Pinpoint the cell where the given text exists, returning its [X, Y] midpoint coordinate. 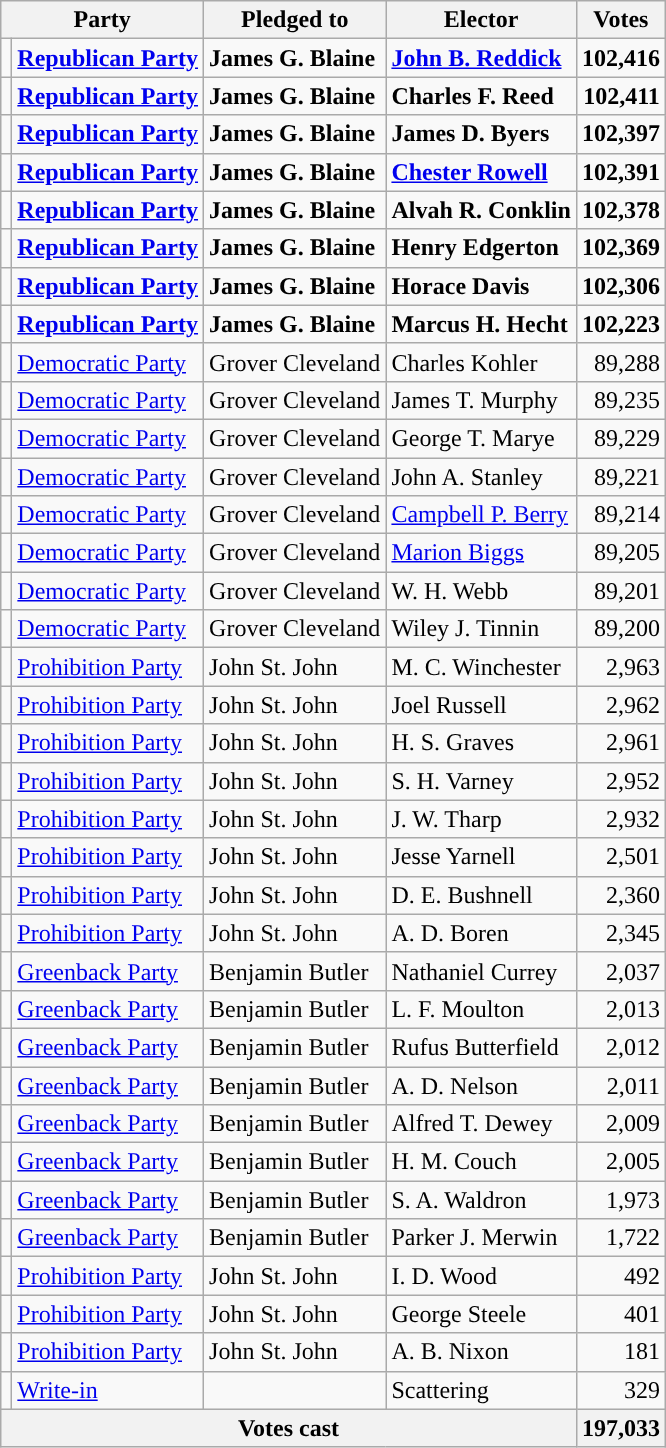
James D. Byers [481, 134]
Joel Russell [481, 705]
Wiley J. Tinnin [481, 629]
Horace Davis [481, 286]
Elector [481, 20]
Charles Kohler [481, 362]
A. B. Nixon [481, 1352]
Votes cast [289, 1428]
Campbell P. Berry [481, 515]
Chester Rowell [481, 172]
A. D. Boren [481, 933]
2,009 [620, 1124]
102,397 [620, 134]
2,345 [620, 933]
2,013 [620, 1009]
197,033 [620, 1428]
A. D. Nelson [481, 1085]
102,306 [620, 286]
102,369 [620, 248]
2,360 [620, 895]
2,501 [620, 857]
S. H. Varney [481, 781]
89,205 [620, 553]
181 [620, 1352]
2,037 [620, 971]
John A. Stanley [481, 477]
James T. Murphy [481, 400]
M. C. Winchester [481, 667]
102,416 [620, 58]
Alvah R. Conklin [481, 210]
Marion Biggs [481, 553]
George Steele [481, 1314]
89,221 [620, 477]
W. H. Webb [481, 591]
Alfred T. Dewey [481, 1124]
H. S. Graves [481, 743]
102,378 [620, 210]
George T. Marye [481, 438]
J. W. Tharp [481, 819]
Party [102, 20]
Scattering [481, 1390]
2,961 [620, 743]
2,932 [620, 819]
Parker J. Merwin [481, 1238]
329 [620, 1390]
102,391 [620, 172]
1,973 [620, 1200]
492 [620, 1276]
401 [620, 1314]
89,235 [620, 400]
Write-in [108, 1390]
Jesse Yarnell [481, 857]
102,223 [620, 324]
89,229 [620, 438]
2,005 [620, 1162]
Marcus H. Hecht [481, 324]
D. E. Bushnell [481, 895]
102,411 [620, 96]
Rufus Butterfield [481, 1047]
2,962 [620, 705]
S. A. Waldron [481, 1200]
2,011 [620, 1085]
2,952 [620, 781]
John B. Reddick [481, 58]
89,288 [620, 362]
89,201 [620, 591]
Pledged to [295, 20]
89,214 [620, 515]
2,012 [620, 1047]
Henry Edgerton [481, 248]
Nathaniel Currey [481, 971]
89,200 [620, 629]
1,722 [620, 1238]
2,963 [620, 667]
Votes [620, 20]
L. F. Moulton [481, 1009]
I. D. Wood [481, 1276]
H. M. Couch [481, 1162]
Charles F. Reed [481, 96]
